For the text-containing cell, return its midpoint in (x, y) coordinate format. 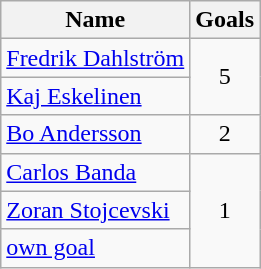
Zoran Stojcevski (96, 210)
Kaj Eskelinen (96, 96)
Carlos Banda (96, 172)
Bo Andersson (96, 134)
Fredrik Dahlström (96, 58)
Goals (225, 20)
Name (96, 20)
own goal (96, 248)
1 (225, 210)
2 (225, 134)
5 (225, 77)
